Determine the [x, y] coordinate at the center of the cell enclosing the given text.  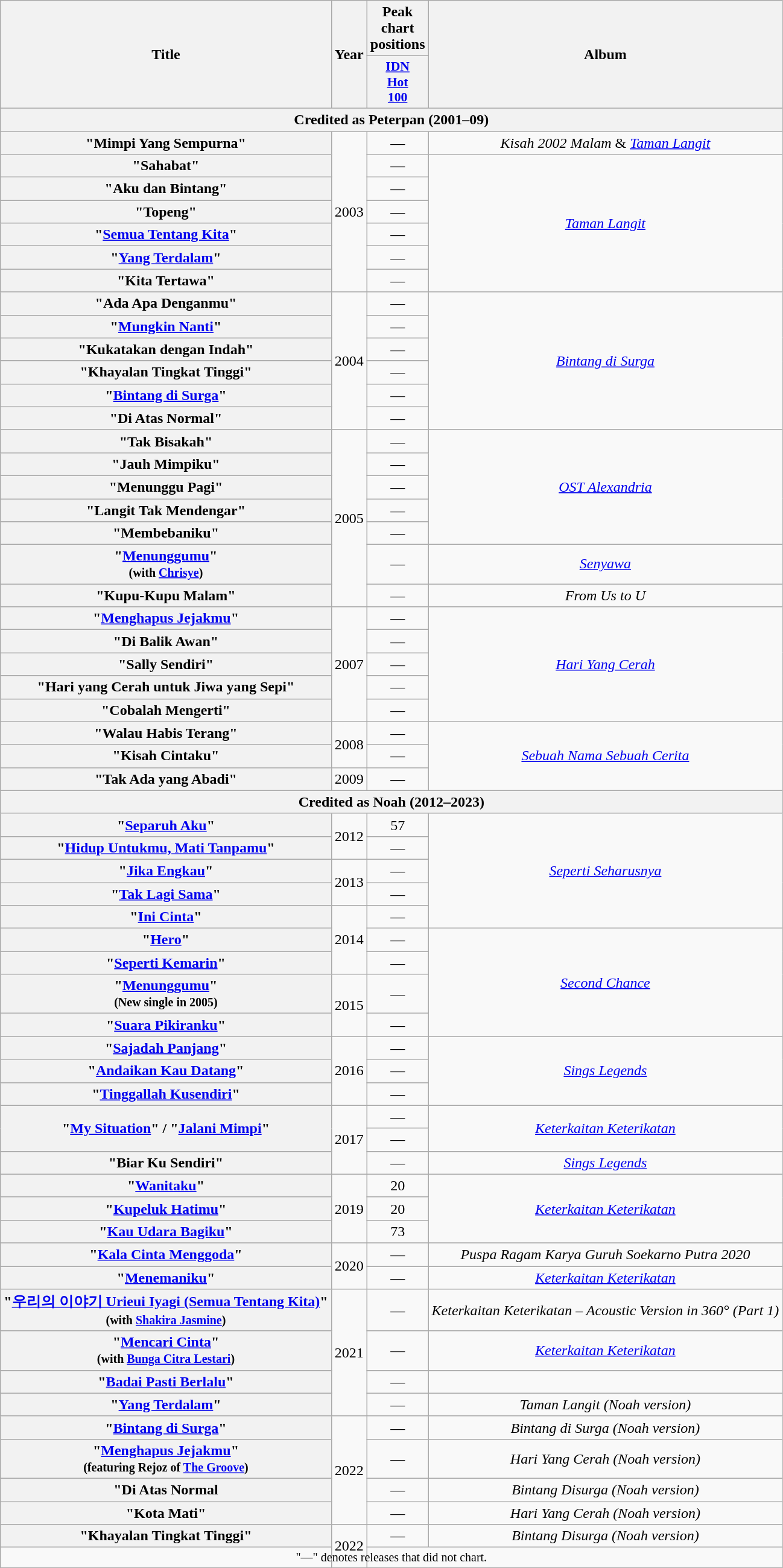
"Kau Udara Bagiku" [166, 1231]
"우리의 이야기 Urieui Iyagi (Semua Tentang Kita)"(with Shakira Jasmine) [166, 1310]
Sebuah Nama Sebuah Cerita [606, 756]
73 [398, 1231]
"Kisah Cintaku" [166, 756]
OST Alexandria [606, 487]
"Aku dan Bintang" [166, 189]
Album [606, 54]
"Ada Apa Denganmu" [166, 303]
"Tak Ada yang Abadi" [166, 779]
2009 [349, 779]
Taman Langit [606, 223]
"Di Atas Normal [166, 1490]
2019 [349, 1208]
"Andaikan Kau Datang" [166, 1071]
"Menghapus Jejakmu"(featuring Rejoz of The Groove) [166, 1459]
"Di Balik Awan" [166, 641]
"Biar Ku Sendiri" [166, 1163]
2014 [349, 940]
2020 [349, 1266]
"Menghapus Jejakmu" [166, 618]
Peak chart positions [398, 28]
2015 [349, 1005]
"Cobalah Mengerti" [166, 710]
2017 [349, 1140]
"Kala Cinta Menggoda" [166, 1254]
Seperti Seharusnya [606, 871]
"Ini Cinta" [166, 917]
"Suara Pikiranku" [166, 1025]
2016 [349, 1071]
Year [349, 54]
"Mimpi Yang Sempurna" [166, 143]
57 [398, 825]
Taman Langit (Noah version) [606, 1405]
"Tak Lagi Sama" [166, 894]
2003 [349, 212]
2004 [349, 361]
2012 [349, 836]
"Mencari Cinta"(with Bunga Citra Lestari) [166, 1350]
"Hidup Untukmu, Mati Tanpamu" [166, 848]
Bintang di Surga (Noah version) [606, 1427]
"Menemaniku" [166, 1277]
"Walau Habis Terang" [166, 733]
"—" denotes releases that did not chart. [391, 1558]
"Kota Mati" [166, 1512]
"Sajadah Panjang" [166, 1048]
"Tinggallah Kusendiri" [166, 1094]
"Menunggumu" (New single in 2005) [166, 994]
"Seperti Kemarin" [166, 963]
2005 [349, 518]
"Wanitaku" [166, 1186]
Title [166, 54]
"Membebaniku" [166, 533]
Keterkaitan Keterikatan – Acoustic Version in 360° (Part 1) [606, 1310]
"Kupeluk Hatimu" [166, 1208]
"Menunggumu" (with Chrisye) [166, 565]
"Di Atas Normal" [166, 418]
"Langit Tak Mendengar" [166, 510]
Second Chance [606, 982]
From Us to U [606, 595]
"Mungkin Nanti" [166, 326]
Kisah 2002 Malam & Taman Langit [606, 143]
"My Situation" / "Jalani Mimpi" [166, 1128]
"Kupu-Kupu Malam" [166, 595]
Bintang di Surga [606, 361]
"Separuh Aku" [166, 825]
"Badai Pasti Berlalu" [166, 1382]
"Menunggu Pagi" [166, 487]
2007 [349, 664]
"Kita Tertawa" [166, 281]
IDNHot100 [398, 82]
"Kukatakan dengan Indah" [166, 349]
"Topeng" [166, 212]
Puspa Ragam Karya Guruh Soekarno Putra 2020 [606, 1254]
2008 [349, 744]
"Hero" [166, 940]
Credited as Noah (2012–2023) [391, 802]
"Tak Bisakah" [166, 441]
2013 [349, 882]
"Semua Tentang Kita" [166, 235]
"Jauh Mimpiku" [166, 464]
"Sahabat" [166, 166]
"Hari yang Cerah untuk Jiwa yang Sepi" [166, 687]
2021 [349, 1353]
Credited as Peterpan (2001–09) [391, 119]
Senyawa [606, 565]
"Sally Sendiri" [166, 664]
Hari Yang Cerah [606, 664]
"Jika Engkau" [166, 871]
